Output the (x, y) coordinate of the center of the cell containing the given text.  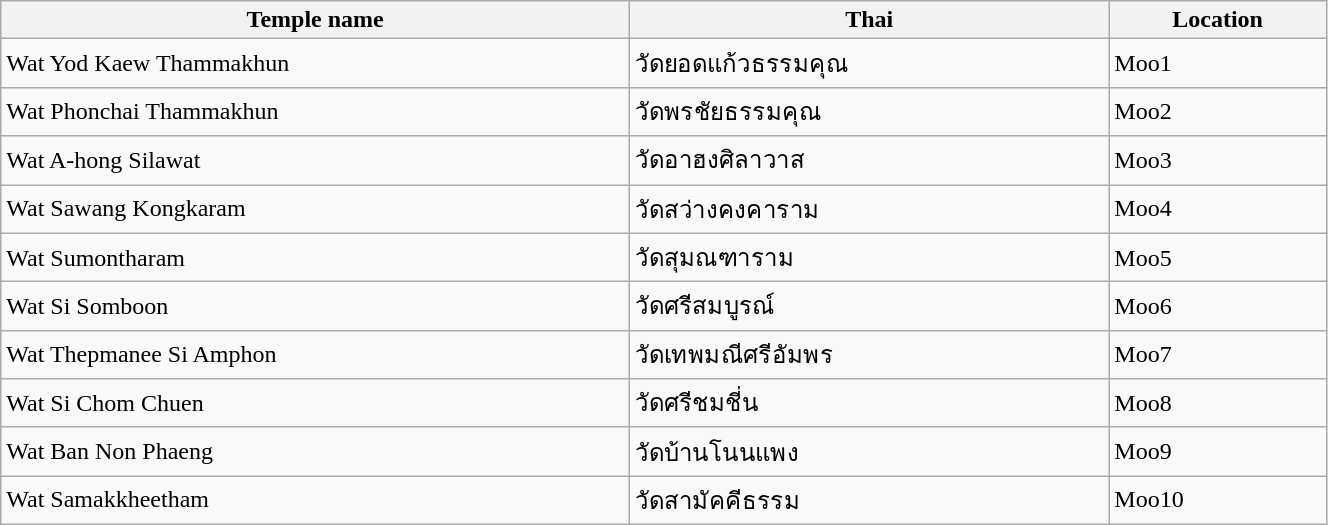
Moo1 (1218, 64)
Wat Phonchai Thammakhun (316, 112)
Wat Sawang Kongkaram (316, 208)
วัดสามัคคีธรรม (870, 500)
Wat Yod Kaew Thammakhun (316, 64)
Moo3 (1218, 160)
วัดสว่างคงคาราม (870, 208)
Temple name (316, 20)
Wat Ban Non Phaeng (316, 452)
Moo7 (1218, 354)
วัดบ้านโนนแพง (870, 452)
Moo2 (1218, 112)
วัดศรีสมบูรณ์ (870, 306)
Wat Thepmanee Si Amphon (316, 354)
Wat A-hong Silawat (316, 160)
Wat Sumontharam (316, 258)
Wat Samakkheetham (316, 500)
Moo8 (1218, 404)
Wat Si Somboon (316, 306)
Location (1218, 20)
Thai (870, 20)
วัดยอดแก้วธรรมคุณ (870, 64)
Moo10 (1218, 500)
Moo4 (1218, 208)
Wat Si Chom Chuen (316, 404)
Moo6 (1218, 306)
วัดสุมณฑาราม (870, 258)
Moo5 (1218, 258)
วัดเทพมณีศรีอัมพร (870, 354)
วัดอาฮงศิลาวาส (870, 160)
วัดศรีชมชี่น (870, 404)
วัดพรชัยธรรมคุณ (870, 112)
Moo9 (1218, 452)
